Search for the cell housing the specified text and yield its [x, y] center coordinate. 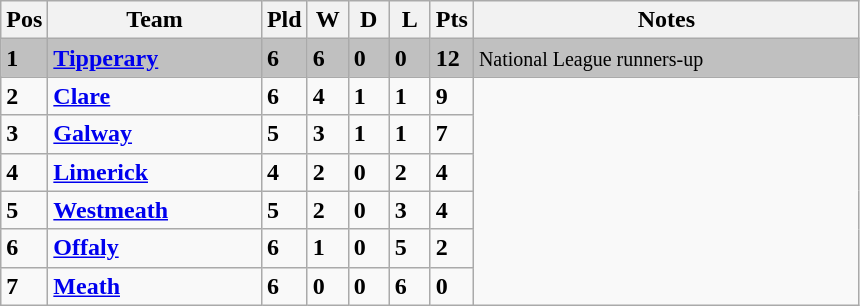
L [410, 20]
D [368, 20]
12 [452, 58]
9 [452, 96]
Notes [666, 20]
W [328, 20]
Pos [24, 20]
National League runners-up [666, 58]
Galway [155, 134]
Team [155, 20]
Offaly [155, 248]
Clare [155, 96]
Tipperary [155, 58]
Limerick [155, 172]
Westmeath [155, 210]
Pld [284, 20]
Pts [452, 20]
Meath [155, 286]
